Locate the cell with the specified text and output its (X, Y) center coordinate. 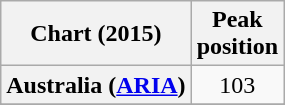
Chart (2015) (96, 34)
Peakposition (237, 34)
103 (237, 85)
Australia (ARIA) (96, 85)
